Return the [X, Y] coordinate for the center point of the cell that contains the specified text.  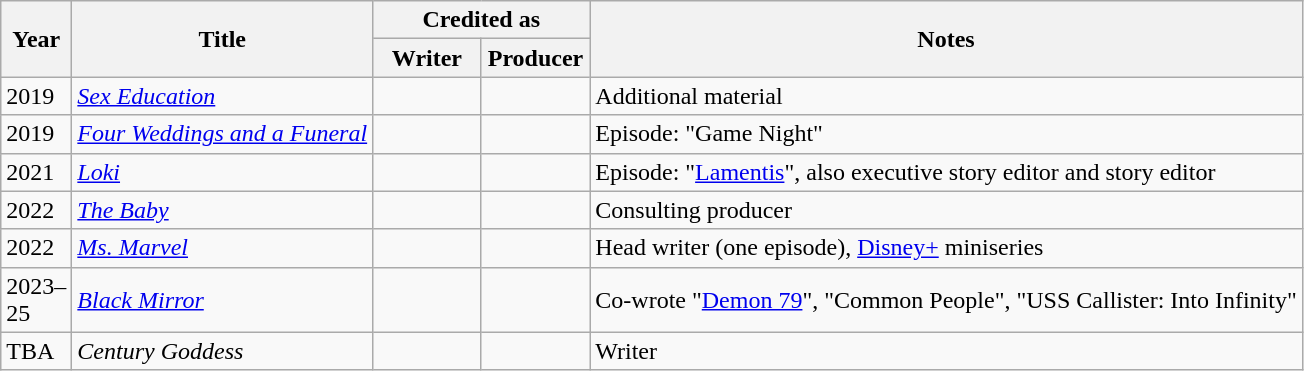
Additional material [946, 96]
Title [222, 39]
Year [36, 39]
Consulting producer [946, 210]
Episode: "Game Night" [946, 134]
Black Mirror [222, 300]
Four Weddings and a Funeral [222, 134]
Notes [946, 39]
Century Goddess [222, 351]
The Baby [222, 210]
Episode: "Lamentis", also executive story editor and story editor [946, 172]
2023–25 [36, 300]
Loki [222, 172]
2021 [36, 172]
Co-wrote "Demon 79", "Common People", "USS Callister: Into Infinity" [946, 300]
Producer [536, 58]
Credited as [482, 20]
Sex Education [222, 96]
TBA [36, 351]
Head writer (one episode), Disney+ miniseries [946, 248]
Ms. Marvel [222, 248]
